Extract the (X, Y) coordinate from the center of the cell holding the provided text.  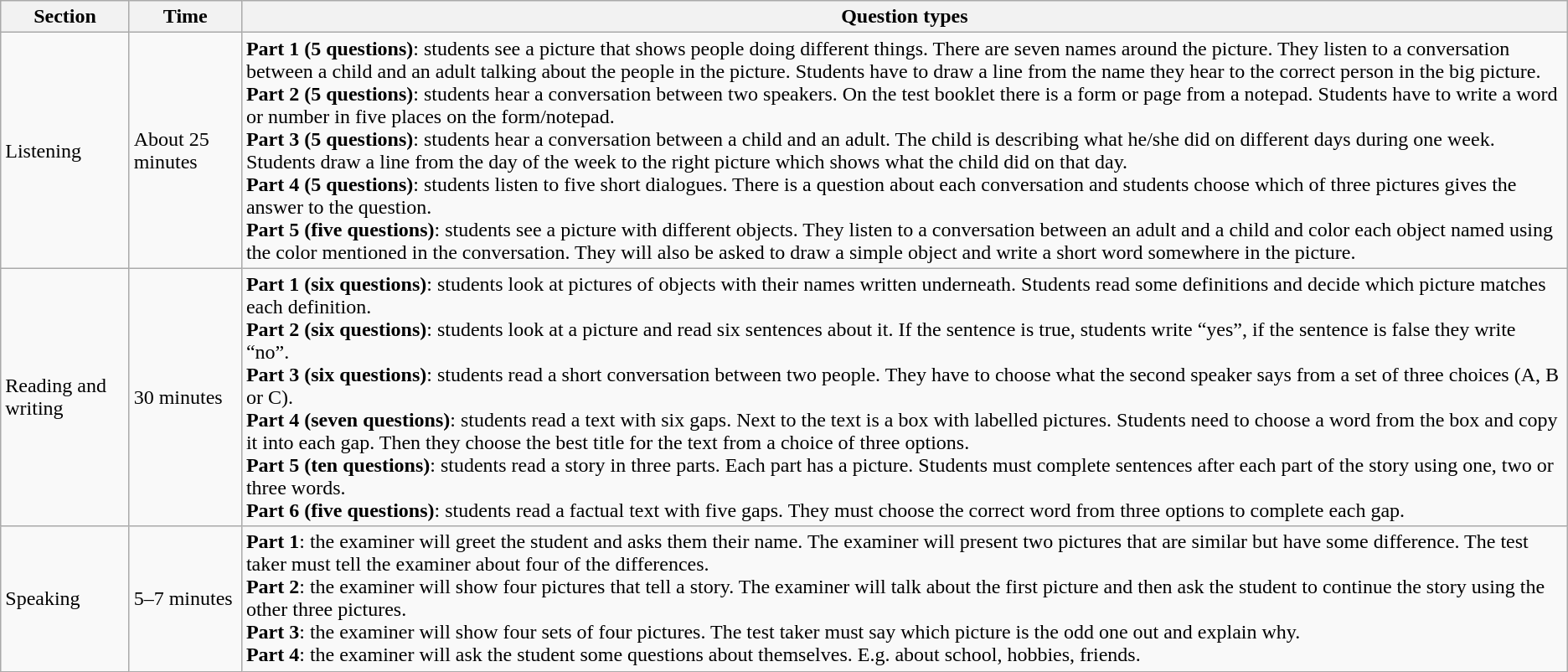
Question types (905, 17)
Time (185, 17)
About 25 minutes (185, 151)
5–7 minutes (185, 598)
Speaking (65, 598)
Reading and writing (65, 397)
30 minutes (185, 397)
Section (65, 17)
Listening (65, 151)
